Scan for the cell matching the given text and deliver its (x, y) coordinate at center. 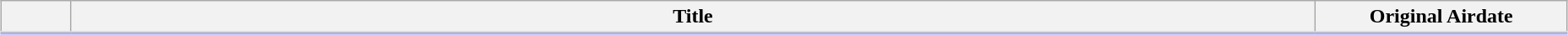
Original Airdate (1441, 17)
Title (693, 17)
